Capture the cell that displays the provided text and extract its [X, Y] central coordinate. 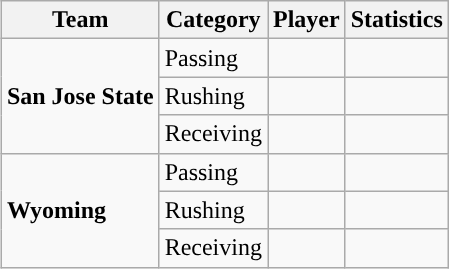
San Jose State [80, 96]
Team [80, 20]
Player [307, 20]
Statistics [396, 20]
Category [213, 20]
Wyoming [80, 210]
